Search for the cell housing the specified text and yield its [x, y] center coordinate. 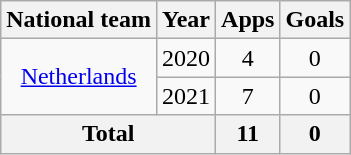
11 [248, 134]
Total [108, 134]
7 [248, 96]
4 [248, 58]
Year [186, 20]
Netherlands [79, 77]
2020 [186, 58]
2021 [186, 96]
Goals [315, 20]
Apps [248, 20]
National team [79, 20]
